Scan for the cell matching the given text and deliver its (x, y) coordinate at center. 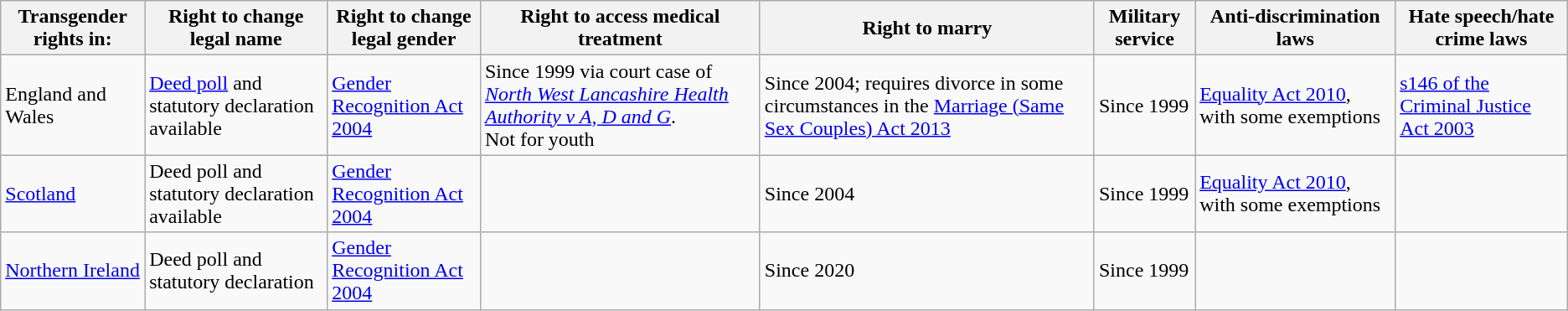
Northern Ireland (73, 271)
Since 2004; requires divorce in some circumstances in the Marriage (Same Sex Couples) Act 2013 (926, 106)
Right to access medical treatment (620, 29)
Hate speech/hate crime laws (1482, 29)
Right to marry (926, 29)
Since 2004 (926, 194)
s146 of the Criminal Justice Act 2003 (1482, 106)
Since 1999 via court case of North West Lancashire Health Authority v A, D and G.Not for youth (620, 106)
Deed poll and statutory declaration (236, 271)
Since 2020 (926, 271)
England and Wales (73, 106)
Military service (1144, 29)
Anti-discrimination laws (1295, 29)
Right to change legal gender (404, 29)
Right to change legal name (236, 29)
Scotland (73, 194)
Transgender rights in: (73, 29)
